For the text-containing cell, return its midpoint in (X, Y) coordinate format. 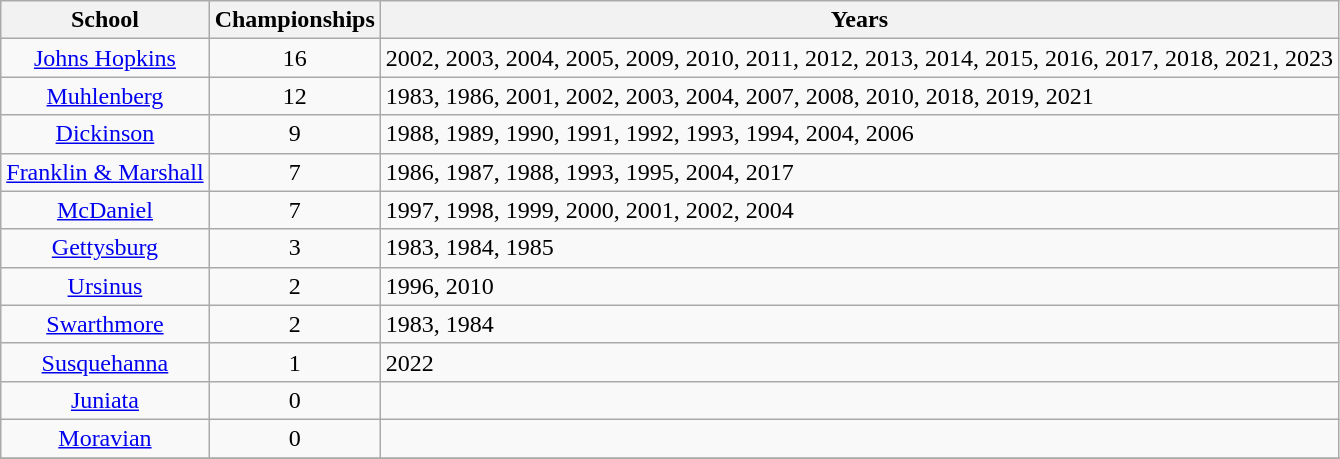
1997, 1998, 1999, 2000, 2001, 2002, 2004 (859, 210)
Franklin & Marshall (105, 172)
1983, 1984 (859, 324)
McDaniel (105, 210)
School (105, 20)
Gettysburg (105, 248)
1986, 1987, 1988, 1993, 1995, 2004, 2017 (859, 172)
9 (294, 134)
12 (294, 96)
Muhlenberg (105, 96)
1988, 1989, 1990, 1991, 1992, 1993, 1994, 2004, 2006 (859, 134)
Susquehanna (105, 362)
16 (294, 58)
1983, 1986, 2001, 2002, 2003, 2004, 2007, 2008, 2010, 2018, 2019, 2021 (859, 96)
Championships (294, 20)
1 (294, 362)
3 (294, 248)
1996, 2010 (859, 286)
Ursinus (105, 286)
2022 (859, 362)
Moravian (105, 438)
1983, 1984, 1985 (859, 248)
Years (859, 20)
Johns Hopkins (105, 58)
Dickinson (105, 134)
Juniata (105, 400)
2002, 2003, 2004, 2005, 2009, 2010, 2011, 2012, 2013, 2014, 2015, 2016, 2017, 2018, 2021, 2023 (859, 58)
Swarthmore (105, 324)
